Return the (X, Y) coordinate for the center point of the cell that contains the specified text.  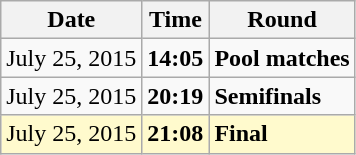
Semifinals (282, 96)
Pool matches (282, 58)
14:05 (176, 58)
Time (176, 20)
Date (72, 20)
Final (282, 134)
20:19 (176, 96)
Round (282, 20)
21:08 (176, 134)
